Search for the cell housing the specified text and yield its [x, y] center coordinate. 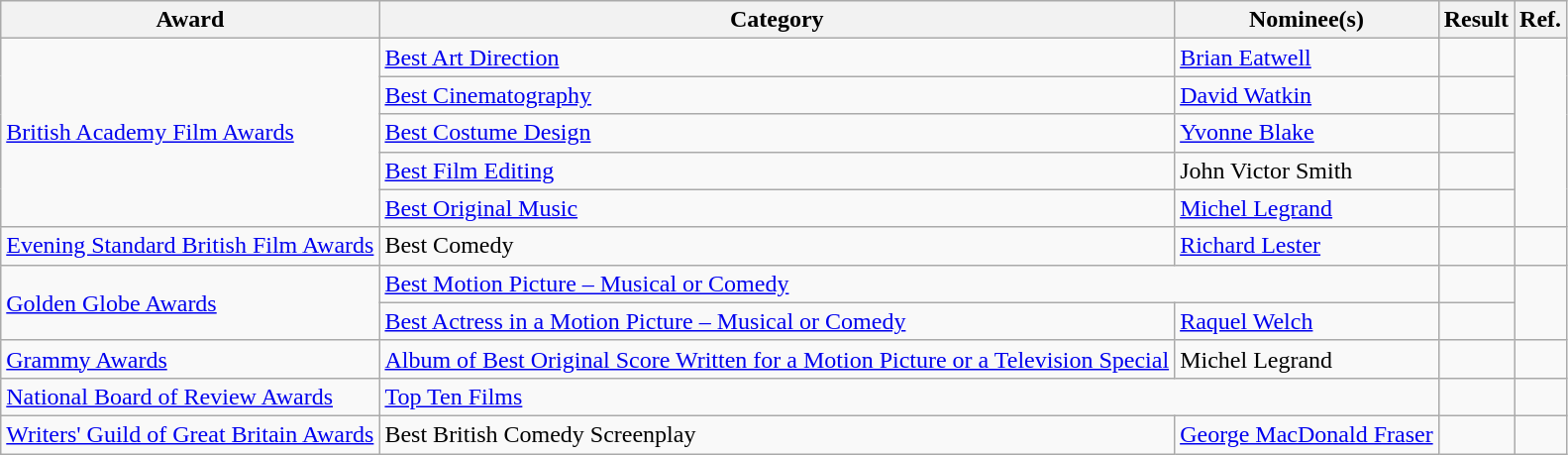
Raquel Welch [1307, 321]
Category [777, 20]
National Board of Review Awards [190, 397]
Writers' Guild of Great Britain Awards [190, 434]
Ref. [1541, 20]
British Academy Film Awards [190, 133]
Top Ten Films [909, 397]
Best Cinematography [777, 95]
Nominee(s) [1307, 20]
John Victor Smith [1307, 171]
George MacDonald Fraser [1307, 434]
Best Comedy [777, 246]
David Watkin [1307, 95]
Best Art Direction [777, 57]
Evening Standard British Film Awards [190, 246]
Best Original Music [777, 208]
Best British Comedy Screenplay [777, 434]
Award [190, 20]
Brian Eatwell [1307, 57]
Richard Lester [1307, 246]
Album of Best Original Score Written for a Motion Picture or a Television Special [777, 359]
Best Motion Picture – Musical or Comedy [909, 284]
Grammy Awards [190, 359]
Result [1476, 20]
Yvonne Blake [1307, 133]
Golden Globe Awards [190, 302]
Best Actress in a Motion Picture – Musical or Comedy [777, 321]
Best Costume Design [777, 133]
Best Film Editing [777, 171]
